Find where the given text appears and provide that cell's center as [X, Y] coordinate. 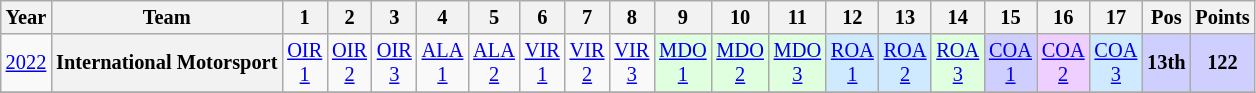
16 [1064, 17]
1 [304, 17]
4 [443, 17]
International Motorsport [166, 63]
MDO3 [798, 63]
13th [1166, 63]
14 [958, 17]
2022 [26, 63]
8 [632, 17]
3 [394, 17]
Team [166, 17]
ALA2 [494, 63]
Pos [1166, 17]
Points [1222, 17]
7 [588, 17]
MDO1 [682, 63]
COA3 [1116, 63]
17 [1116, 17]
VIR2 [588, 63]
5 [494, 17]
6 [542, 17]
15 [1010, 17]
2 [350, 17]
ROA3 [958, 63]
OIR1 [304, 63]
VIR1 [542, 63]
ROA1 [852, 63]
COA1 [1010, 63]
MDO2 [740, 63]
ROA2 [906, 63]
122 [1222, 63]
13 [906, 17]
OIR3 [394, 63]
9 [682, 17]
10 [740, 17]
COA2 [1064, 63]
11 [798, 17]
ALA1 [443, 63]
VIR3 [632, 63]
12 [852, 17]
Year [26, 17]
OIR2 [350, 63]
